Scan for the cell matching the given text and deliver its (X, Y) coordinate at center. 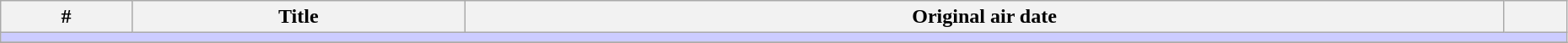
Original air date (983, 17)
# (66, 17)
Title (299, 17)
